Capture the cell that displays the provided text and extract its [x, y] central coordinate. 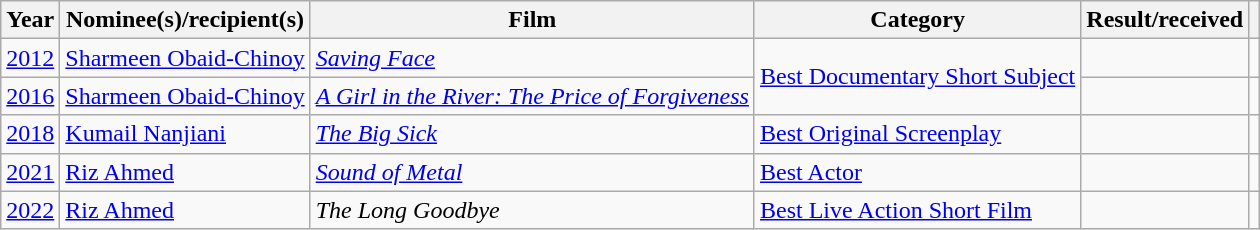
2018 [30, 134]
A Girl in the River: The Price of Forgiveness [532, 96]
Nominee(s)/recipient(s) [185, 20]
Category [917, 20]
Year [30, 20]
Best Live Action Short Film [917, 210]
2016 [30, 96]
The Long Goodbye [532, 210]
2012 [30, 58]
Best Actor [917, 172]
Saving Face [532, 58]
Kumail Nanjiani [185, 134]
Best Documentary Short Subject [917, 77]
Film [532, 20]
2021 [30, 172]
2022 [30, 210]
The Big Sick [532, 134]
Sound of Metal [532, 172]
Best Original Screenplay [917, 134]
Result/received [1165, 20]
